Locate the cell with the specified text and output its [x, y] center coordinate. 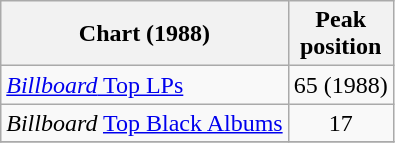
17 [340, 123]
Billboard Top LPs [144, 85]
Billboard Top Black Albums [144, 123]
Peakposition [340, 34]
Chart (1988) [144, 34]
65 (1988) [340, 85]
